For the text-containing cell, return its midpoint in [x, y] coordinate format. 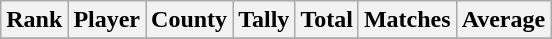
Total [327, 20]
Player [107, 20]
Tally [264, 20]
County [190, 20]
Rank [34, 20]
Matches [407, 20]
Average [504, 20]
